Return the [X, Y] coordinate for the center point of the cell that contains the specified text.  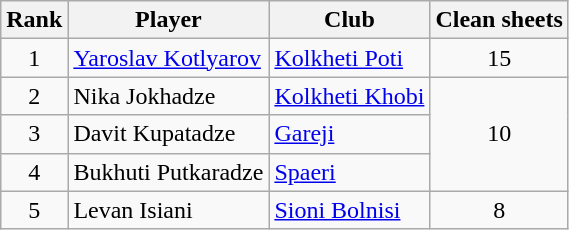
Davit Kupatadze [168, 134]
Spaeri [350, 172]
10 [499, 134]
5 [34, 210]
Player [168, 20]
Bukhuti Putkaradze [168, 172]
4 [34, 172]
15 [499, 58]
Rank [34, 20]
3 [34, 134]
Kolkheti Poti [350, 58]
8 [499, 210]
Gareji [350, 134]
Kolkheti Khobi [350, 96]
Levan Isiani [168, 210]
Club [350, 20]
Sioni Bolnisi [350, 210]
Clean sheets [499, 20]
1 [34, 58]
Nika Jokhadze [168, 96]
2 [34, 96]
Yaroslav Kotlyarov [168, 58]
